Extract the (x, y) coordinate from the center of the cell holding the provided text.  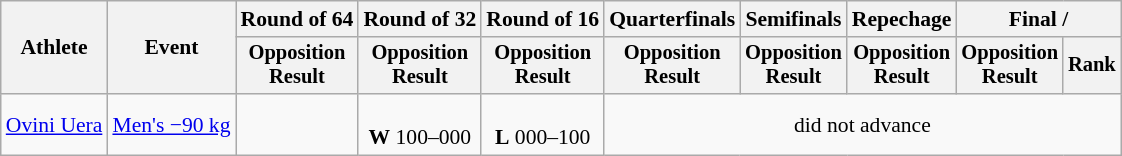
Round of 16 (542, 19)
Repechage (902, 19)
Final / (1038, 19)
Men's −90 kg (171, 124)
L 000–100 (542, 124)
Athlete (54, 48)
Quarterfinals (672, 19)
Rank (1092, 66)
Event (171, 48)
did not advance (862, 124)
W 100–000 (420, 124)
Round of 64 (298, 19)
Semifinals (794, 19)
Round of 32 (420, 19)
Ovini Uera (54, 124)
